Locate the cell with the specified text and output its [x, y] center coordinate. 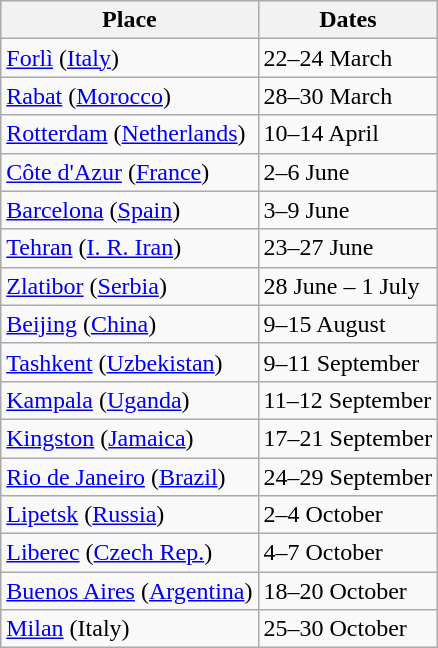
Barcelona (Spain) [130, 210]
17–21 September [348, 438]
Beijing (China) [130, 324]
9–15 August [348, 324]
Rabat (Morocco) [130, 96]
2–4 October [348, 515]
3–9 June [348, 210]
Rotterdam (Netherlands) [130, 134]
Côte d'Azur (France) [130, 172]
2–6 June [348, 172]
9–11 September [348, 362]
Lipetsk (Russia) [130, 515]
23–27 June [348, 248]
Forlì (Italy) [130, 58]
Place [130, 20]
Zlatibor (Serbia) [130, 286]
Dates [348, 20]
28–30 March [348, 96]
Buenos Aires (Argentina) [130, 591]
25–30 October [348, 629]
Rio de Janeiro (Brazil) [130, 477]
18–20 October [348, 591]
Tehran (I. R. Iran) [130, 248]
4–7 October [348, 553]
28 June – 1 July [348, 286]
Tashkent (Uzbekistan) [130, 362]
10–14 April [348, 134]
Kampala (Uganda) [130, 400]
11–12 September [348, 400]
Liberec (Czech Rep.) [130, 553]
22–24 March [348, 58]
24–29 September [348, 477]
Milan (Italy) [130, 629]
Kingston (Jamaica) [130, 438]
